Return the (x, y) coordinate for the center point of the cell that contains the specified text.  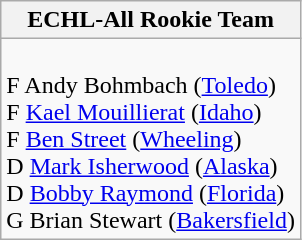
ECHL-All Rookie Team (151, 20)
